Locate the cell with the specified text and output its (X, Y) center coordinate. 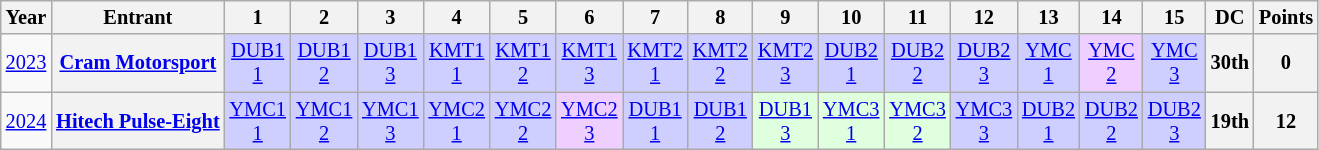
10 (851, 17)
KMT22 (720, 63)
YMC33 (984, 121)
6 (589, 17)
YMC12 (324, 121)
KMT12 (523, 63)
2024 (26, 121)
KMT21 (654, 63)
9 (786, 17)
YMC1 (1048, 63)
Entrant (138, 17)
KMT23 (786, 63)
Hitech Pulse-Eight (138, 121)
15 (1174, 17)
8 (720, 17)
KMT11 (457, 63)
YMC31 (851, 121)
Year (26, 17)
YMC13 (390, 121)
19th (1230, 121)
2 (324, 17)
14 (1112, 17)
Cram Motorsport (138, 63)
2023 (26, 63)
3 (390, 17)
YMC23 (589, 121)
11 (917, 17)
YMC11 (258, 121)
5 (523, 17)
7 (654, 17)
0 (1286, 63)
4 (457, 17)
KMT13 (589, 63)
DC (1230, 17)
YMC3 (1174, 63)
13 (1048, 17)
1 (258, 17)
YMC2 (1112, 63)
YMC22 (523, 121)
Points (1286, 17)
YMC21 (457, 121)
30th (1230, 63)
YMC32 (917, 121)
